Search for the cell housing the specified text and yield its (X, Y) center coordinate. 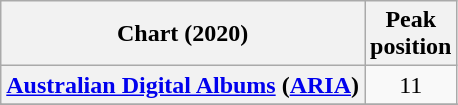
Peakposition (411, 34)
Australian Digital Albums (ARIA) (183, 85)
11 (411, 85)
Chart (2020) (183, 34)
